For the text-containing cell, return its midpoint in (X, Y) coordinate format. 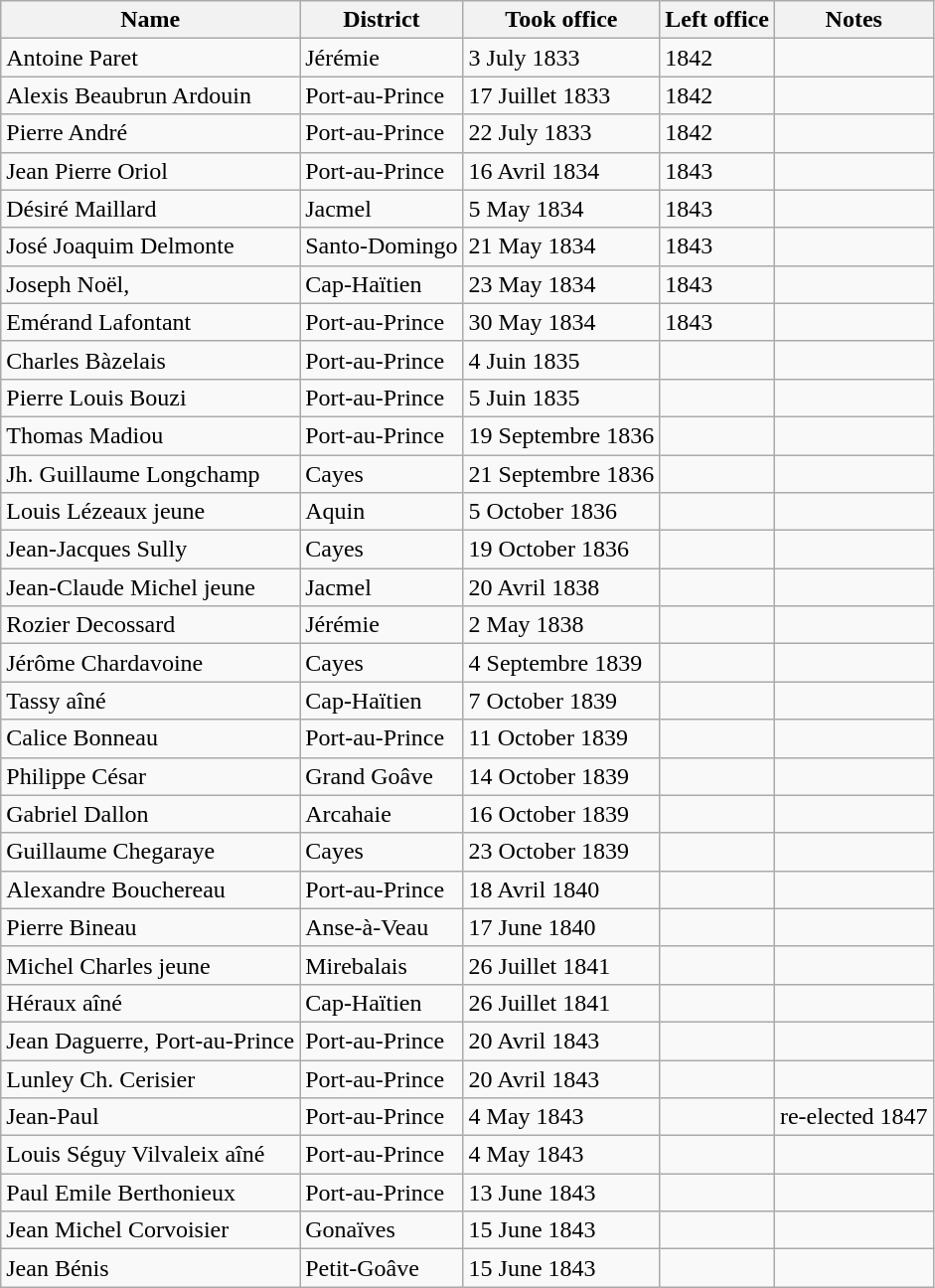
Antoine Paret (151, 58)
21 May 1834 (561, 246)
18 Avril 1840 (561, 889)
Alexis Beaubrun Ardouin (151, 95)
Alexandre Bouchereau (151, 889)
21 Septembre 1836 (561, 474)
Aquin (382, 512)
7 October 1839 (561, 701)
Grand Goâve (382, 776)
22 July 1833 (561, 133)
5 October 1836 (561, 512)
Santo-Domingo (382, 246)
11 October 1839 (561, 738)
Désiré Maillard (151, 209)
Rozier Decossard (151, 625)
Philippe César (151, 776)
16 October 1839 (561, 814)
17 June 1840 (561, 927)
Gabriel Dallon (151, 814)
Jean-Paul (151, 1117)
Mirebalais (382, 965)
Jean-Claude Michel jeune (151, 587)
Héraux aîné (151, 1003)
Jh. Guillaume Longchamp (151, 474)
Pierre Bineau (151, 927)
19 Septembre 1836 (561, 435)
Arcahaie (382, 814)
Guillaume Chegaraye (151, 852)
Jean Pierre Oriol (151, 171)
Petit-Goâve (382, 1268)
Thomas Madiou (151, 435)
Pierre Louis Bouzi (151, 398)
3 July 1833 (561, 58)
Jean Daguerre, Port-au-Prince (151, 1041)
23 May 1834 (561, 284)
Jean Michel Corvoisier (151, 1230)
4 Juin 1835 (561, 360)
Tassy aîné (151, 701)
19 October 1836 (561, 550)
5 May 1834 (561, 209)
17 Juillet 1833 (561, 95)
Joseph Noël, (151, 284)
30 May 1834 (561, 322)
4 Septembre 1839 (561, 663)
Left office (717, 20)
Paul Emile Berthonieux (151, 1193)
Gonaïves (382, 1230)
Jérôme Chardavoine (151, 663)
re-elected 1847 (854, 1117)
District (382, 20)
Took office (561, 20)
20 Avril 1838 (561, 587)
23 October 1839 (561, 852)
5 Juin 1835 (561, 398)
Lunley Ch. Cerisier (151, 1078)
Charles Bàzelais (151, 360)
2 May 1838 (561, 625)
Name (151, 20)
Michel Charles jeune (151, 965)
José Joaquim Delmonte (151, 246)
Louis Lézeaux jeune (151, 512)
Notes (854, 20)
Jean Bénis (151, 1268)
Pierre André (151, 133)
Jean-Jacques Sully (151, 550)
16 Avril 1834 (561, 171)
Anse-à-Veau (382, 927)
Louis Séguy Vilvaleix aîné (151, 1155)
Calice Bonneau (151, 738)
13 June 1843 (561, 1193)
14 October 1839 (561, 776)
Emérand Lafontant (151, 322)
